Scan for the cell matching the given text and deliver its [x, y] coordinate at center. 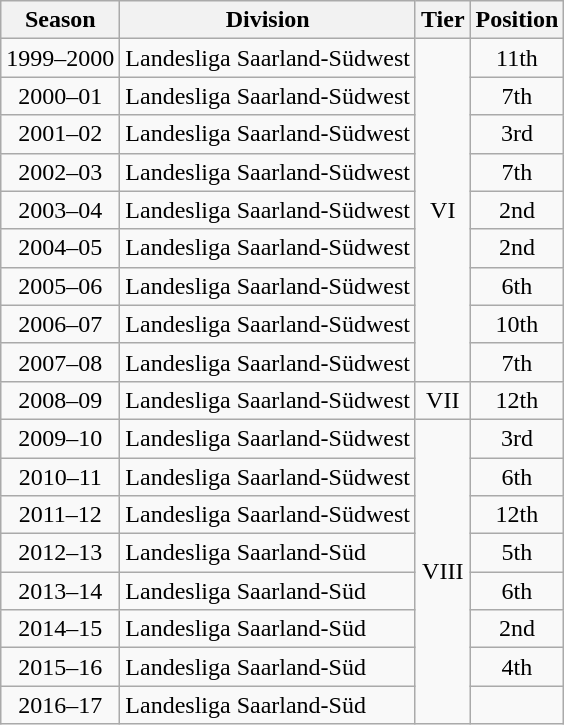
2001–02 [60, 134]
VII [442, 400]
2013–14 [60, 591]
VIII [442, 571]
4th [517, 667]
2011–12 [60, 515]
2000–01 [60, 96]
2016–17 [60, 705]
2009–10 [60, 438]
2015–16 [60, 667]
2004–05 [60, 248]
Division [268, 20]
Tier [442, 20]
VI [442, 210]
Season [60, 20]
2006–07 [60, 324]
2003–04 [60, 210]
10th [517, 324]
2002–03 [60, 172]
2014–15 [60, 629]
2012–13 [60, 553]
1999–2000 [60, 58]
2008–09 [60, 400]
Position [517, 20]
2007–08 [60, 362]
11th [517, 58]
2010–11 [60, 477]
2005–06 [60, 286]
5th [517, 553]
